Return the (X, Y) coordinate for the center point of the cell that contains the specified text.  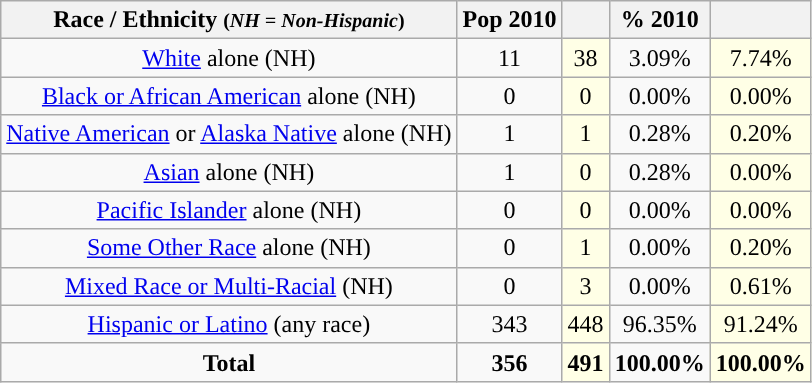
0.61% (760, 286)
491 (586, 362)
Hispanic or Latino (any race) (229, 324)
91.24% (760, 324)
96.35% (660, 324)
3.09% (660, 58)
356 (510, 362)
3 (586, 286)
Black or African American alone (NH) (229, 96)
448 (586, 324)
7.74% (760, 58)
Total (229, 362)
% 2010 (660, 20)
Race / Ethnicity (NH = Non-Hispanic) (229, 20)
38 (586, 58)
Native American or Alaska Native alone (NH) (229, 134)
Mixed Race or Multi-Racial (NH) (229, 286)
Pop 2010 (510, 20)
Asian alone (NH) (229, 172)
11 (510, 58)
Some Other Race alone (NH) (229, 248)
White alone (NH) (229, 58)
343 (510, 324)
Pacific Islander alone (NH) (229, 210)
